Pinpoint the cell where the given text exists, returning its (X, Y) midpoint coordinate. 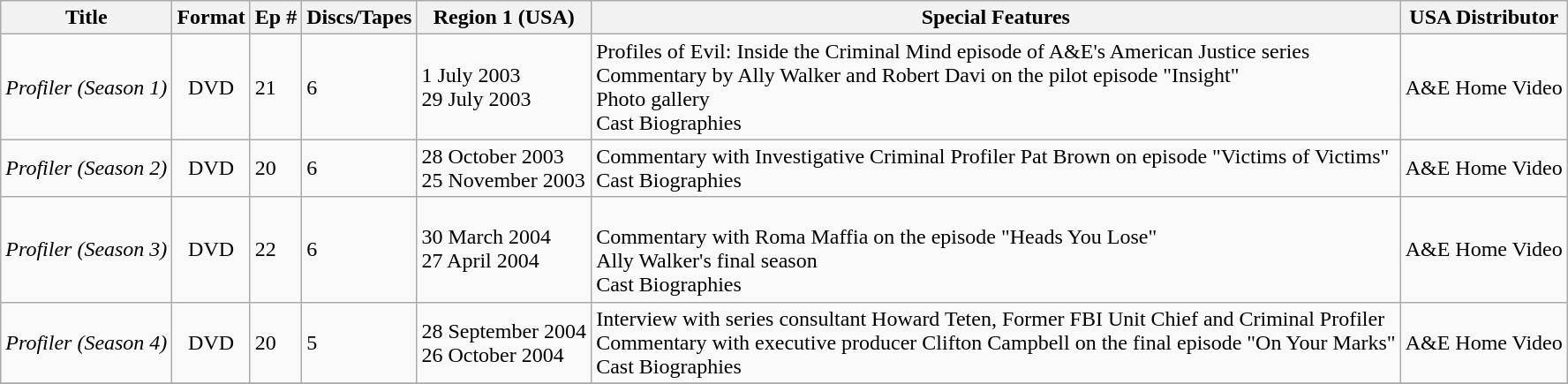
Format (211, 18)
30 March 200427 April 2004 (504, 249)
Special Features (996, 18)
5 (359, 343)
1 July 200329 July 2003 (504, 87)
Commentary with Roma Maffia on the episode "Heads You Lose"Ally Walker's final seasonCast Biographies (996, 249)
Region 1 (USA) (504, 18)
Profiler (Season 1) (87, 87)
Discs/Tapes (359, 18)
Title (87, 18)
Profiler (Season 4) (87, 343)
Profiler (Season 2) (87, 168)
Commentary with Investigative Criminal Profiler Pat Brown on episode "Victims of Victims"Cast Biographies (996, 168)
28 October 200325 November 2003 (504, 168)
Ep # (275, 18)
22 (275, 249)
28 September 200426 October 2004 (504, 343)
Profiler (Season 3) (87, 249)
21 (275, 87)
USA Distributor (1483, 18)
